Provide the (x, y) coordinate of the cell's center where the given text is located.  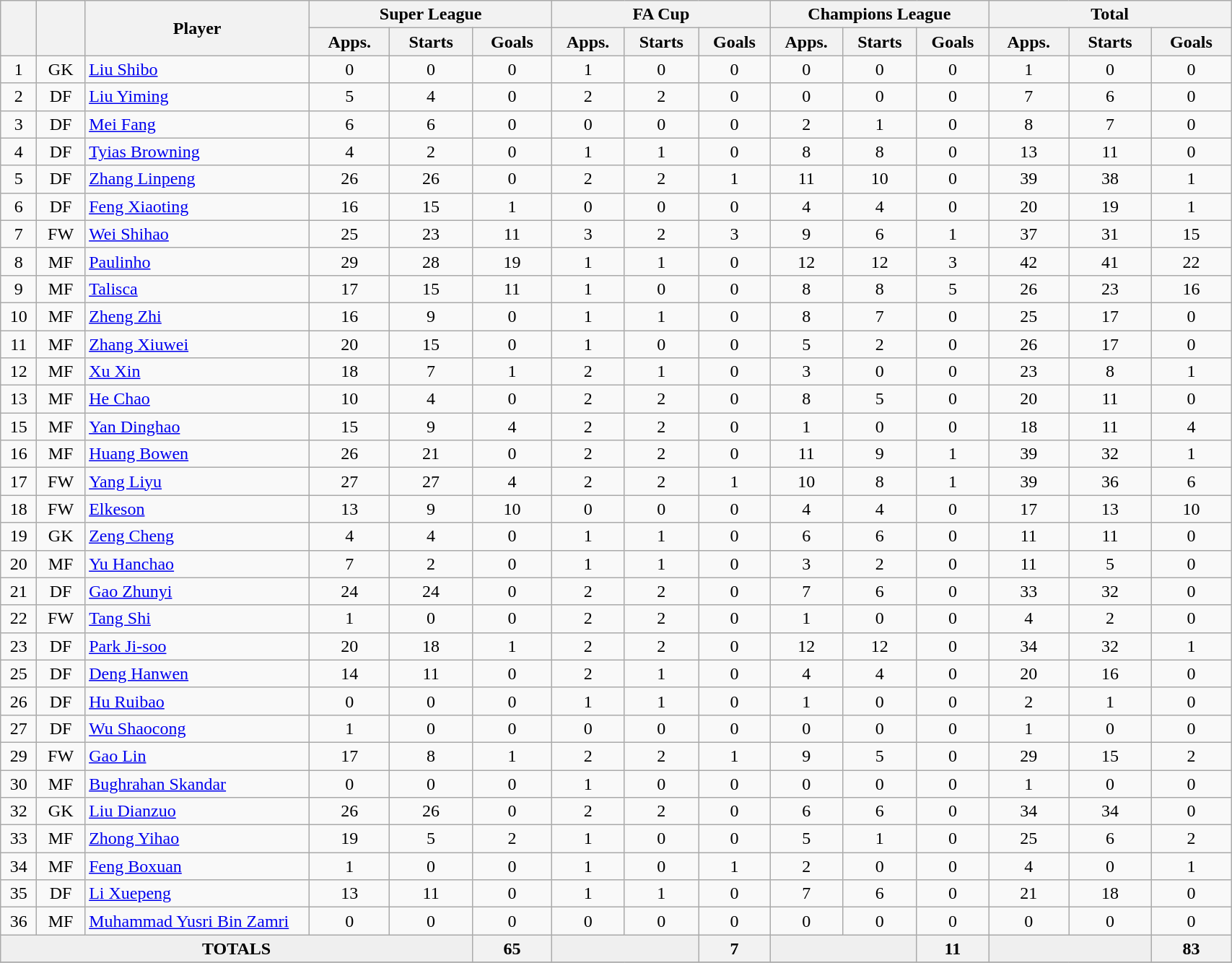
Mei Fang (198, 124)
Huang Bowen (198, 454)
Talisca (198, 289)
30 (19, 783)
Tyias Browning (198, 152)
Yan Dinghao (198, 427)
Wu Shaocong (198, 728)
Elkeson (198, 509)
He Chao (198, 399)
Zeng Cheng (198, 536)
42 (1029, 261)
Wei Shihao (198, 234)
Muhammad Yusri Bin Zamri (198, 921)
Zhang Linpeng (198, 179)
83 (1191, 949)
35 (19, 894)
FA Cup (661, 14)
Tang Shi (198, 619)
Yang Liyu (198, 481)
65 (512, 949)
Zhang Xiuwei (198, 344)
Liu Dianzuo (198, 811)
28 (431, 261)
Paulinho (198, 261)
Feng Xiaoting (198, 206)
Gao Lin (198, 756)
Zhong Yihao (198, 839)
37 (1029, 234)
Zheng Zhi (198, 316)
Total (1110, 14)
41 (1110, 261)
Super League (431, 14)
Liu Yiming (198, 97)
Gao Zhunyi (198, 591)
Liu Shibo (198, 69)
38 (1110, 179)
Champions League (879, 14)
Bughrahan Skandar (198, 783)
Park Ji-soo (198, 646)
Feng Boxuan (198, 866)
Player (198, 28)
TOTALS (237, 949)
Xu Xin (198, 372)
31 (1110, 234)
Yu Hanchao (198, 564)
Li Xuepeng (198, 894)
14 (349, 674)
Deng Hanwen (198, 674)
Hu Ruibao (198, 701)
